Identify which cell holds the provided text, then report its (x, y) central coordinate. 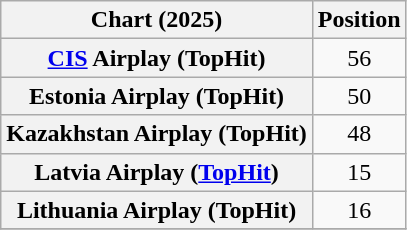
15 (359, 172)
50 (359, 96)
Lithuania Airplay (TopHit) (157, 210)
Chart (2025) (157, 20)
CIS Airplay (TopHit) (157, 58)
Kazakhstan Airplay (TopHit) (157, 134)
16 (359, 210)
Position (359, 20)
56 (359, 58)
Latvia Airplay (TopHit) (157, 172)
48 (359, 134)
Estonia Airplay (TopHit) (157, 96)
